Pinpoint the cell where the given text exists, returning its (x, y) midpoint coordinate. 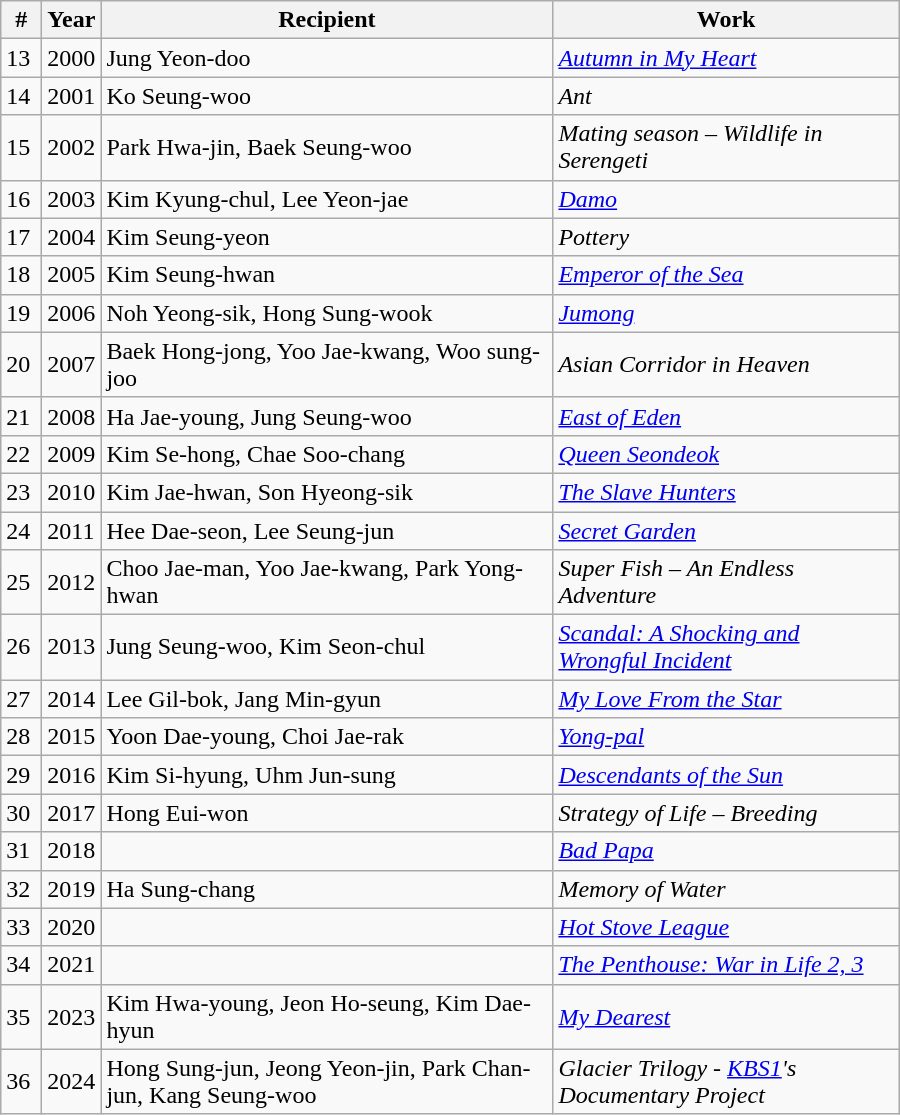
19 (22, 313)
2000 (72, 58)
Lee Gil-bok, Jang Min-gyun (327, 699)
2008 (72, 416)
18 (22, 275)
17 (22, 237)
2006 (72, 313)
28 (22, 737)
The Slave Hunters (726, 492)
Super Fish – An Endless Adventure (726, 582)
Descendants of the Sun (726, 775)
Work (726, 20)
22 (22, 454)
East of Eden (726, 416)
My Dearest (726, 1016)
2019 (72, 889)
2018 (72, 851)
2001 (72, 96)
20 (22, 364)
16 (22, 199)
2004 (72, 237)
Choo Jae-man, Yoo Jae-kwang, Park Yong-hwan (327, 582)
2012 (72, 582)
Ha Sung-chang (327, 889)
15 (22, 148)
Jumong (726, 313)
Ko Seung-woo (327, 96)
Emperor of the Sea (726, 275)
36 (22, 1082)
30 (22, 813)
Yoon Dae-young, Choi Jae-rak (327, 737)
Yong-pal (726, 737)
Kim Hwa-young, Jeon Ho-seung, Kim Dae-hyun (327, 1016)
Glacier Trilogy - KBS1's Documentary Project (726, 1082)
26 (22, 648)
2015 (72, 737)
33 (22, 927)
2016 (72, 775)
Noh Yeong-sik, Hong Sung-wook (327, 313)
2002 (72, 148)
Kim Jae-hwan, Son Hyeong-sik (327, 492)
Kim Kyung-chul, Lee Yeon-jae (327, 199)
# (22, 20)
Kim Seung-yeon (327, 237)
25 (22, 582)
2003 (72, 199)
Recipient (327, 20)
My Love From the Star (726, 699)
13 (22, 58)
Year (72, 20)
2017 (72, 813)
2013 (72, 648)
27 (22, 699)
Kim Si-hyung, Uhm Jun-sung (327, 775)
Hong Eui-won (327, 813)
Jung Yeon-doo (327, 58)
Kim Se-hong, Chae Soo-chang (327, 454)
23 (22, 492)
35 (22, 1016)
2010 (72, 492)
Pottery (726, 237)
Baek Hong-jong, Yoo Jae-kwang, Woo sung-joo (327, 364)
2023 (72, 1016)
34 (22, 965)
Park Hwa-jin, Baek Seung-woo (327, 148)
Ant (726, 96)
Secret Garden (726, 531)
Bad Papa (726, 851)
2020 (72, 927)
29 (22, 775)
Hot Stove League (726, 927)
Jung Seung-woo, Kim Seon-chul (327, 648)
2005 (72, 275)
Scandal: A Shocking and Wrongful Incident (726, 648)
Mating season – Wildlife in Serengeti (726, 148)
14 (22, 96)
Memory of Water (726, 889)
32 (22, 889)
2011 (72, 531)
Hong Sung-jun, Jeong Yeon-jin, Park Chan-jun, Kang Seung-woo (327, 1082)
Damo (726, 199)
2014 (72, 699)
Autumn in My Heart (726, 58)
31 (22, 851)
2007 (72, 364)
21 (22, 416)
Queen Seondeok (726, 454)
Asian Corridor in Heaven (726, 364)
2021 (72, 965)
2024 (72, 1082)
24 (22, 531)
2009 (72, 454)
Ha Jae-young, Jung Seung-woo (327, 416)
Hee Dae-seon, Lee Seung-jun (327, 531)
Kim Seung-hwan (327, 275)
Strategy of Life – Breeding (726, 813)
The Penthouse: War in Life 2, 3 (726, 965)
